For the text-containing cell, return its midpoint in (X, Y) coordinate format. 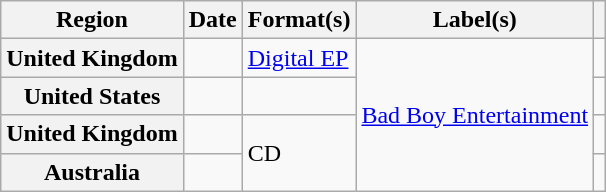
Date (212, 20)
Digital EP (299, 58)
Region (92, 20)
Label(s) (475, 20)
CD (299, 153)
Format(s) (299, 20)
United States (92, 96)
Australia (92, 172)
Bad Boy Entertainment (475, 115)
